Return [X, Y] of the center of cell containing provided text 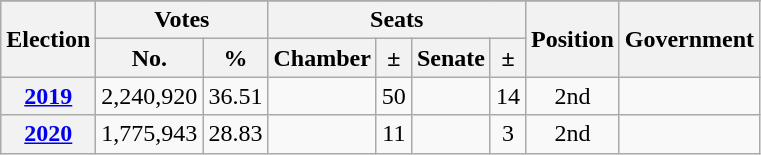
No. [150, 58]
Government [689, 39]
36.51 [236, 96]
Seats [397, 20]
2019 [48, 96]
2020 [48, 134]
50 [394, 96]
Votes [182, 20]
Election [48, 39]
Chamber [322, 58]
% [236, 58]
14 [508, 96]
3 [508, 134]
11 [394, 134]
Senate [450, 58]
2,240,920 [150, 96]
1,775,943 [150, 134]
28.83 [236, 134]
Position [573, 39]
